Return [X, Y] of the center of cell containing provided text 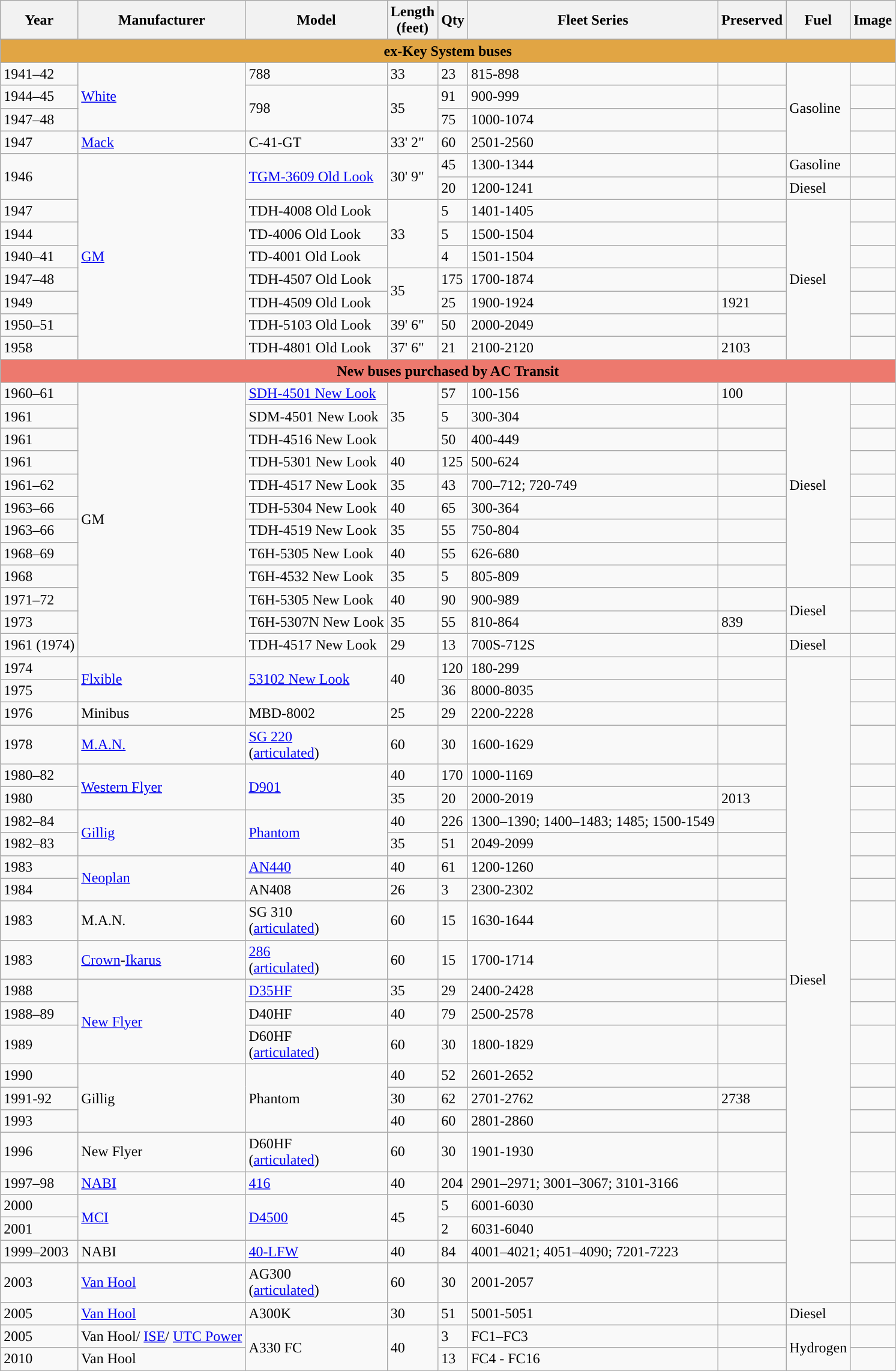
1988 [40, 990]
6001-6030 [593, 1206]
FC1–FC3 [593, 1336]
805-809 [593, 576]
500-624 [593, 462]
C-41-GT [316, 142]
1974 [40, 668]
62 [453, 1098]
1946 [40, 176]
TDH-4507 Old Look [316, 279]
2701-2762 [593, 1098]
Western Flyer [162, 787]
2601-2652 [593, 1075]
1999–2003 [40, 1252]
1971–72 [40, 599]
Manufacturer [162, 20]
4001–4021; 4051–4090; 7201-7223 [593, 1252]
D35HF [316, 990]
175 [453, 279]
2100-2120 [593, 348]
53102 New Look [316, 679]
1949 [40, 302]
30' 9" [412, 176]
1950–51 [40, 325]
90 [453, 599]
900-989 [593, 599]
1976 [40, 714]
2 [453, 1229]
Van Hool/ ISE/ UTC Power [162, 1336]
1900-1924 [593, 302]
400-449 [593, 439]
TD-4006 Old Look [316, 234]
91 [453, 97]
TDH-5301 New Look [316, 462]
2013 [751, 798]
788 [316, 74]
A330 FC [316, 1348]
1993 [40, 1121]
A300K [316, 1313]
TGM-3609 Old Look [316, 176]
D901 [316, 787]
2103 [751, 348]
1982–84 [40, 821]
Mack [162, 142]
Year [40, 20]
4 [453, 256]
1960–61 [40, 394]
Model [316, 20]
1980–82 [40, 776]
43 [453, 485]
1300–1390; 1400–1483; 1485; 1500-1549 [593, 821]
1988–89 [40, 1013]
120 [453, 668]
700–712; 720-749 [593, 485]
40-LFW [316, 1252]
839 [751, 622]
White [162, 97]
52 [453, 1075]
TDH-4519 New Look [316, 531]
75 [453, 119]
1973 [40, 622]
Fleet Series [593, 20]
SG 310(articulated) [316, 921]
1630-1644 [593, 921]
1984 [40, 890]
1200-1260 [593, 867]
1700-1714 [593, 959]
180-299 [593, 668]
TDH-4516 New Look [316, 439]
1982–83 [40, 844]
37' 6" [412, 348]
1941–42 [40, 74]
33' 2" [412, 142]
1944–45 [40, 97]
1401-1405 [593, 211]
2001 [40, 1229]
Image [873, 20]
2801-2860 [593, 1121]
SDH-4501 New Look [316, 394]
21 [453, 348]
900-999 [593, 97]
2500-2578 [593, 1013]
ex-Key System buses [448, 51]
57 [453, 394]
AG300(articulated) [316, 1282]
2000 [40, 1206]
36 [453, 691]
84 [453, 1252]
2400-2428 [593, 990]
New buses purchased by AC Transit [448, 371]
TDH-4008 Old Look [316, 211]
2000-2049 [593, 325]
1200-1241 [593, 188]
2003 [40, 1282]
26 [412, 890]
1000-1074 [593, 119]
286(articulated) [316, 959]
1800-1829 [593, 1044]
8000-8035 [593, 691]
1968–69 [40, 553]
TD-4001 Old Look [316, 256]
2300-2302 [593, 890]
Qty [453, 20]
Length(feet) [412, 20]
2001-2057 [593, 1282]
D40HF [316, 1013]
1600-1629 [593, 744]
Neoplan [162, 878]
1968 [40, 576]
61 [453, 867]
MBD-8002 [316, 714]
1940–41 [40, 256]
1996 [40, 1153]
2049-2099 [593, 844]
5001-5051 [593, 1313]
1980 [40, 798]
170 [453, 776]
1997–98 [40, 1183]
TDH-5304 New Look [316, 508]
SG 220(articulated) [316, 744]
810-864 [593, 622]
Hydrogen [819, 1348]
FC4 - FC16 [593, 1359]
626-680 [593, 553]
T6H-5307N New Look [316, 622]
2000-2019 [593, 798]
2501-2560 [593, 142]
Crown-Ikarus [162, 959]
1300-1344 [593, 165]
1000-1169 [593, 776]
1944 [40, 234]
798 [316, 108]
Flxible [162, 679]
T6H-4532 New Look [316, 576]
1989 [40, 1044]
1700-1874 [593, 279]
1958 [40, 348]
65 [453, 508]
1978 [40, 744]
204 [453, 1183]
226 [453, 821]
39' 6" [412, 325]
AN440 [316, 867]
23 [453, 74]
1991-92 [40, 1098]
125 [453, 462]
1501-1504 [593, 256]
TDH-4509 Old Look [316, 302]
Minibus [162, 714]
2901–2971; 3001–3067; 3101-3166 [593, 1183]
Preserved [751, 20]
700S-712S [593, 645]
1901-1930 [593, 1153]
2738 [751, 1098]
2200-2228 [593, 714]
300-364 [593, 508]
750-804 [593, 531]
1921 [751, 302]
100-156 [593, 394]
6031-6040 [593, 1229]
79 [453, 1013]
TDH-5103 Old Look [316, 325]
TDH-4801 Old Look [316, 348]
D4500 [316, 1217]
2010 [40, 1359]
815-898 [593, 74]
Fuel [819, 20]
1961 (1974) [40, 645]
1975 [40, 691]
MCI [162, 1217]
1500-1504 [593, 234]
AN408 [316, 890]
1961–62 [40, 485]
100 [751, 394]
1990 [40, 1075]
SDM-4501 New Look [316, 417]
300-304 [593, 417]
416 [316, 1183]
